Return the [X, Y] coordinate for the center point of the cell that contains the specified text.  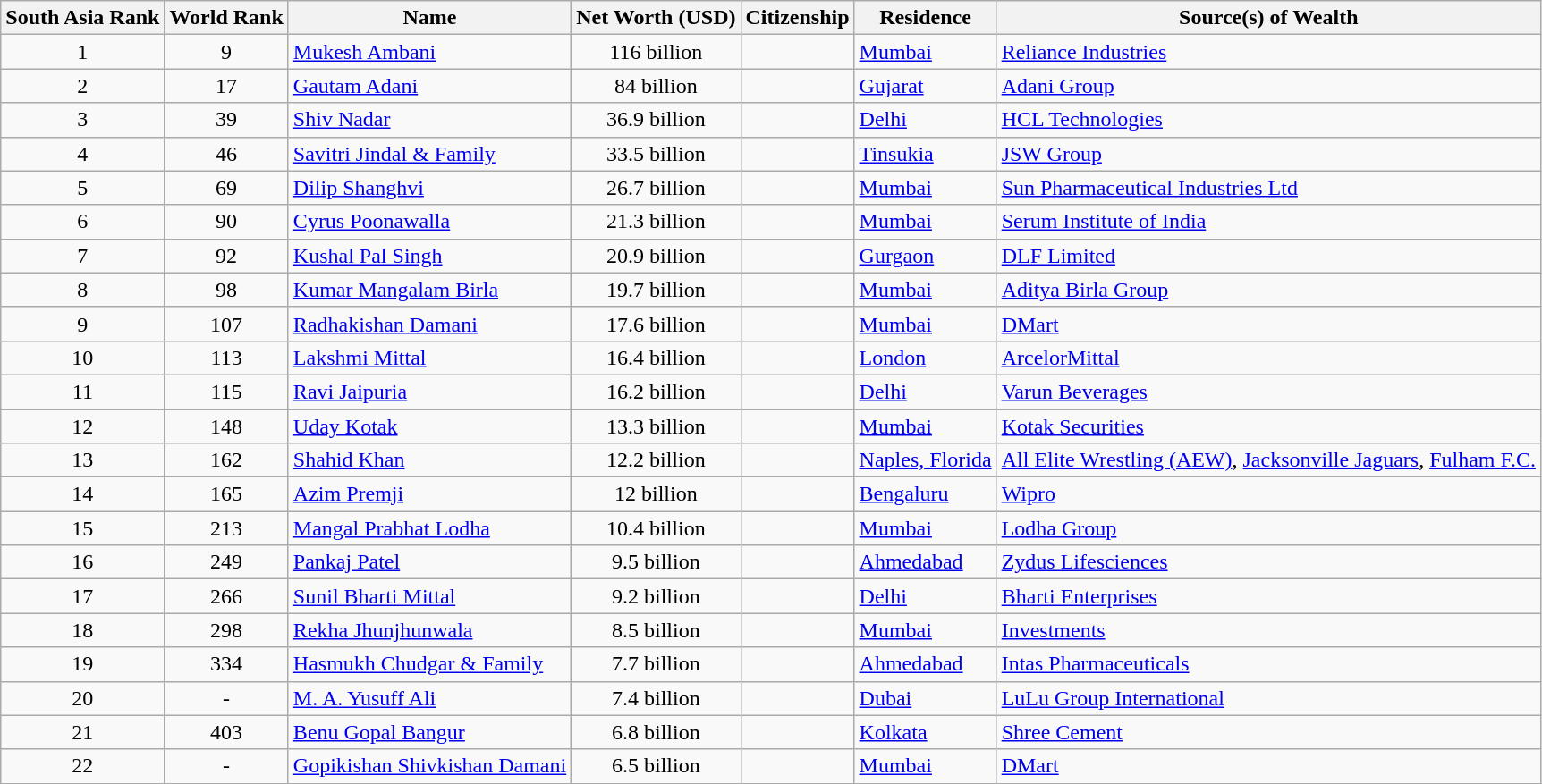
6 [82, 222]
116 billion [657, 52]
Rekha Jhunjhunwala [429, 630]
21 [82, 732]
84 billion [657, 86]
Zydus Lifesciences [1268, 562]
15 [82, 528]
Uday Kotak [429, 426]
20 [82, 698]
36.9 billion [657, 120]
Gujarat [925, 86]
39 [226, 120]
DLF Limited [1268, 256]
Kotak Securities [1268, 426]
Dilip Shanghvi [429, 188]
Residence [925, 18]
21.3 billion [657, 222]
20.9 billion [657, 256]
ArcelorMittal [1268, 358]
Kolkata [925, 732]
HCL Technologies [1268, 120]
Reliance Industries [1268, 52]
16.4 billion [657, 358]
Aditya Birla Group [1268, 290]
Wipro [1268, 494]
Tinsukia [925, 154]
19.7 billion [657, 290]
5 [82, 188]
Shiv Nadar [429, 120]
90 [226, 222]
Adani Group [1268, 86]
6.5 billion [657, 766]
16.2 billion [657, 392]
Intas Pharmaceuticals [1268, 664]
46 [226, 154]
Radhakishan Damani [429, 324]
Cyrus Poonawalla [429, 222]
12 [82, 426]
7.7 billion [657, 664]
7 [82, 256]
162 [226, 460]
98 [226, 290]
Bharti Enterprises [1268, 596]
12 billion [657, 494]
Sunil Bharti Mittal [429, 596]
Mukesh Ambani [429, 52]
16 [82, 562]
Source(s) of Wealth [1268, 18]
11 [82, 392]
Azim Premji [429, 494]
Sun Pharmaceutical Industries Ltd [1268, 188]
8.5 billion [657, 630]
165 [226, 494]
113 [226, 358]
4 [82, 154]
22 [82, 766]
69 [226, 188]
LuLu Group International [1268, 698]
6.8 billion [657, 732]
107 [226, 324]
Shahid Khan [429, 460]
403 [226, 732]
13 [82, 460]
3 [82, 120]
World Rank [226, 18]
Benu Gopal Bangur [429, 732]
9.2 billion [657, 596]
10.4 billion [657, 528]
Gopikishan Shivkishan Damani [429, 766]
17.6 billion [657, 324]
Name [429, 18]
Lakshmi Mittal [429, 358]
Investments [1268, 630]
266 [226, 596]
298 [226, 630]
9.5 billion [657, 562]
JSW Group [1268, 154]
Hasmukh Chudgar & Family [429, 664]
2 [82, 86]
Kushal Pal Singh [429, 256]
8 [82, 290]
Dubai [925, 698]
Mangal Prabhat Lodha [429, 528]
10 [82, 358]
Savitri Jindal & Family [429, 154]
Ravi Jaipuria [429, 392]
1 [82, 52]
Citizenship [798, 18]
Lodha Group [1268, 528]
33.5 billion [657, 154]
26.7 billion [657, 188]
92 [226, 256]
Serum Institute of India [1268, 222]
213 [226, 528]
Shree Cement [1268, 732]
Kumar Mangalam Birla [429, 290]
249 [226, 562]
South Asia Rank [82, 18]
Bengaluru [925, 494]
334 [226, 664]
Gautam Adani [429, 86]
Gurgaon [925, 256]
19 [82, 664]
148 [226, 426]
115 [226, 392]
London [925, 358]
Naples, Florida [925, 460]
All Elite Wrestling (AEW), Jacksonville Jaguars, Fulham F.C. [1268, 460]
14 [82, 494]
M. A. Yusuff Ali [429, 698]
13.3 billion [657, 426]
12.2 billion [657, 460]
Varun Beverages [1268, 392]
18 [82, 630]
7.4 billion [657, 698]
Pankaj Patel [429, 562]
Net Worth (USD) [657, 18]
